Detect which cell encompasses the target text, then output its (x, y) center coordinate. 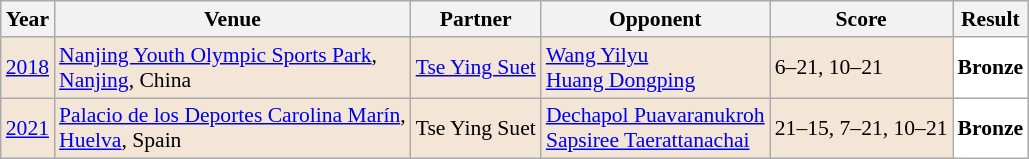
2018 (28, 68)
Venue (232, 19)
Wang Yilyu Huang Dongping (656, 68)
Dechapol Puavaranukroh Sapsiree Taerattanachai (656, 128)
2021 (28, 128)
Result (991, 19)
Opponent (656, 19)
Palacio de los Deportes Carolina Marín,Huelva, Spain (232, 128)
6–21, 10–21 (862, 68)
21–15, 7–21, 10–21 (862, 128)
Partner (476, 19)
Year (28, 19)
Nanjing Youth Olympic Sports Park,Nanjing, China (232, 68)
Score (862, 19)
